Locate the cell with the specified text and output its (X, Y) center coordinate. 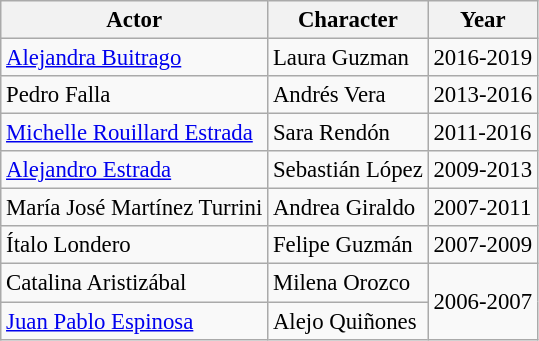
2006-2007 (482, 302)
Alejo Quiñones (348, 321)
Alejandro Estrada (134, 170)
Juan Pablo Espinosa (134, 321)
Laura Guzman (348, 58)
2009-2013 (482, 170)
Milena Orozco (348, 283)
2013-2016 (482, 95)
Year (482, 20)
Catalina Aristizábal (134, 283)
Ítalo Londero (134, 245)
María José Martínez Turrini (134, 208)
Sebastián López (348, 170)
Michelle Rouillard Estrada (134, 133)
Felipe Guzmán (348, 245)
Character (348, 20)
2011-2016 (482, 133)
2007-2011 (482, 208)
Alejandra Buitrago (134, 58)
Sara Rendón (348, 133)
Pedro Falla (134, 95)
Andrés Vera (348, 95)
2016-2019 (482, 58)
Actor (134, 20)
Andrea Giraldo (348, 208)
2007-2009 (482, 245)
